Capture the cell that displays the provided text and extract its [x, y] central coordinate. 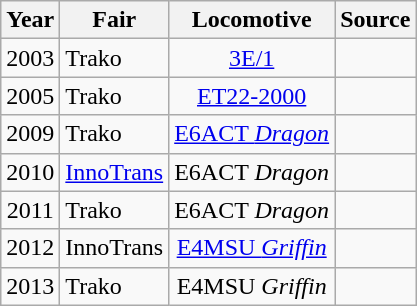
Locomotive [252, 20]
Source [376, 20]
2003 [30, 58]
Year [30, 20]
2009 [30, 134]
2011 [30, 210]
Fair [114, 20]
2013 [30, 286]
2005 [30, 96]
2010 [30, 172]
3E/1 [252, 58]
2012 [30, 248]
ET22-2000 [252, 96]
